Locate the cell with the specified text and output its [x, y] center coordinate. 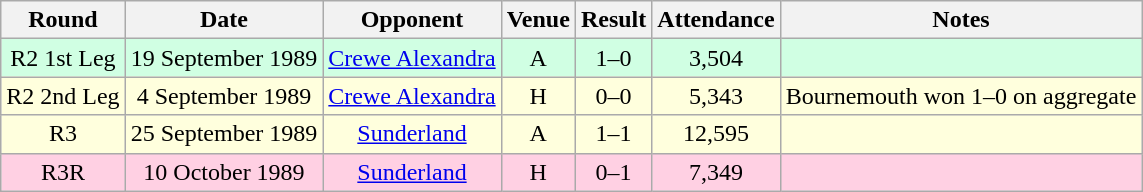
Result [613, 20]
19 September 1989 [224, 58]
R2 1st Leg [63, 58]
1–0 [613, 58]
Date [224, 20]
7,349 [716, 172]
Venue [538, 20]
Round [63, 20]
4 September 1989 [224, 96]
R3R [63, 172]
25 September 1989 [224, 134]
Notes [961, 20]
R3 [63, 134]
12,595 [716, 134]
10 October 1989 [224, 172]
5,343 [716, 96]
Bournemouth won 1–0 on aggregate [961, 96]
3,504 [716, 58]
0–0 [613, 96]
0–1 [613, 172]
1–1 [613, 134]
R2 2nd Leg [63, 96]
Opponent [412, 20]
Attendance [716, 20]
